Provide the [x, y] coordinate of the cell's center where the given text is located.  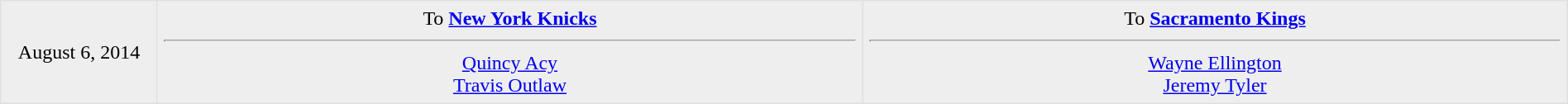
To New York KnicksQuincy AcyTravis Outlaw [509, 52]
To Sacramento KingsWayne EllingtonJeremy Tyler [1216, 52]
August 6, 2014 [79, 52]
